Output the (x, y) coordinate of the center of the cell containing the given text.  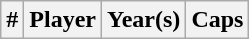
Player (63, 20)
Caps (218, 20)
# (12, 20)
Year(s) (144, 20)
